Return (x, y) of the center of cell containing provided text 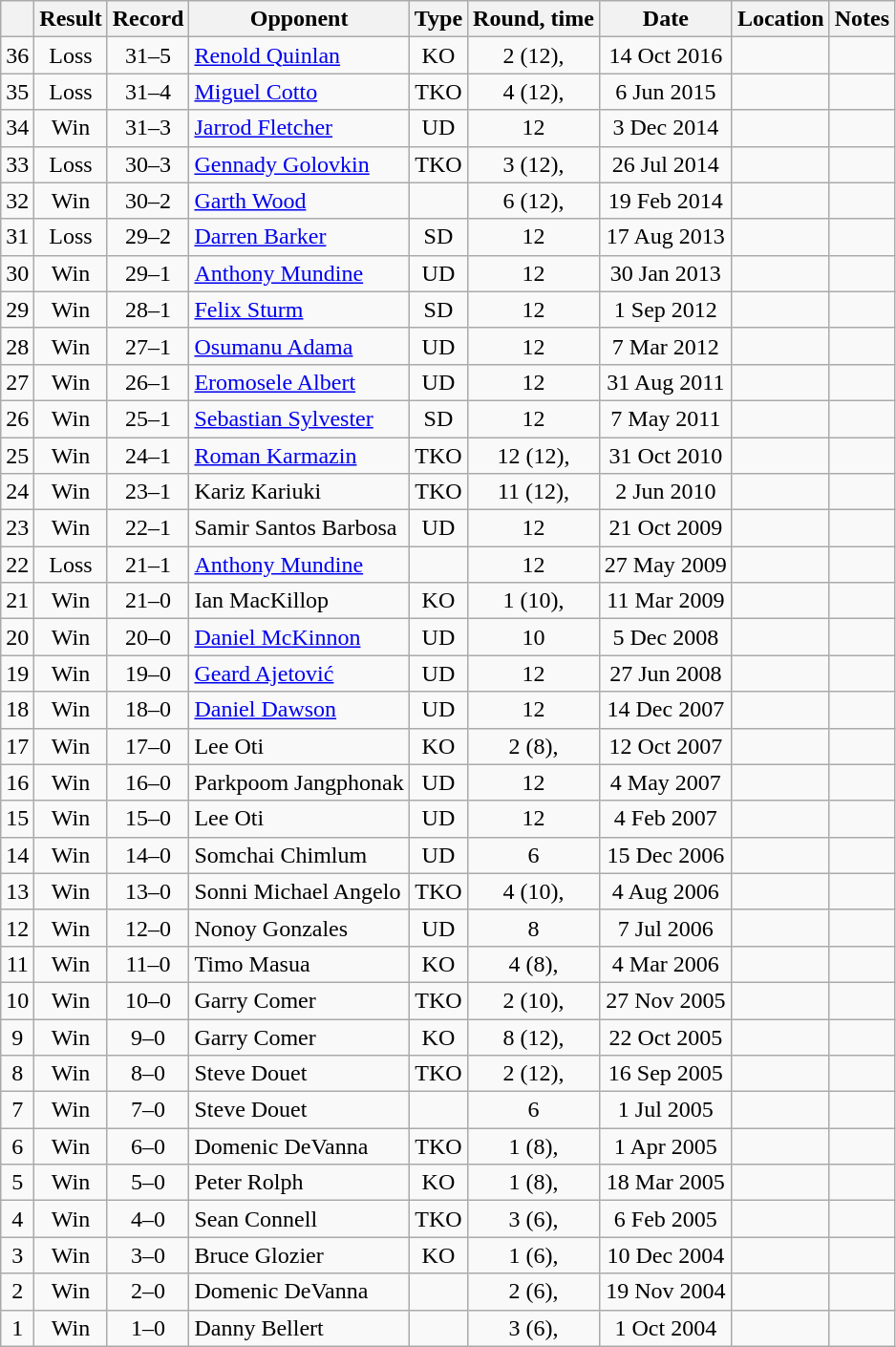
5 (17, 1183)
30 Jan 2013 (665, 273)
3 (17, 1255)
6 Jun 2015 (665, 92)
22–1 (148, 528)
Felix Sturm (299, 310)
4 Feb 2007 (665, 819)
10–0 (148, 1000)
26 (17, 418)
2 Jun 2010 (665, 492)
20–0 (148, 637)
Garth Wood (299, 201)
23 (17, 528)
9–0 (148, 1037)
1 (6), (534, 1255)
Location (780, 19)
6 Feb 2005 (665, 1219)
Gennady Golovkin (299, 164)
Eromosele Albert (299, 382)
1 Apr 2005 (665, 1146)
Bruce Glozier (299, 1255)
Somchai Chimlum (299, 855)
4 Mar 2006 (665, 964)
31–3 (148, 128)
19 (17, 673)
2–0 (148, 1292)
Roman Karmazin (299, 456)
Miguel Cotto (299, 92)
30–2 (148, 201)
21–1 (148, 565)
2 (8), (534, 746)
14 Oct 2016 (665, 55)
28 (17, 346)
Renold Quinlan (299, 55)
16 (17, 782)
6–0 (148, 1146)
35 (17, 92)
30–3 (148, 164)
18 (17, 710)
Opponent (299, 19)
18 Mar 2005 (665, 1183)
1 (10), (534, 601)
17–0 (148, 746)
31 Aug 2011 (665, 382)
Notes (862, 19)
Nonoy Gonzales (299, 928)
27 May 2009 (665, 565)
9 (17, 1037)
8 (12), (534, 1037)
30 (17, 273)
22 (17, 565)
Geard Ajetović (299, 673)
29–2 (148, 237)
17 Aug 2013 (665, 237)
11 Mar 2009 (665, 601)
Round, time (534, 19)
4 May 2007 (665, 782)
33 (17, 164)
31 Oct 2010 (665, 456)
1 (17, 1328)
31–4 (148, 92)
Samir Santos Barbosa (299, 528)
13–0 (148, 891)
Sean Connell (299, 1219)
3 Dec 2014 (665, 128)
10 Dec 2004 (665, 1255)
25 (17, 456)
11 (12), (534, 492)
6 (12), (534, 201)
26–1 (148, 382)
27–1 (148, 346)
12–0 (148, 928)
14 Dec 2007 (665, 710)
1–0 (148, 1328)
22 Oct 2005 (665, 1037)
Daniel Dawson (299, 710)
3 (12), (534, 164)
1 Oct 2004 (665, 1328)
7 (17, 1110)
24 (17, 492)
Sebastian Sylvester (299, 418)
4 (10), (534, 891)
27 (17, 382)
Peter Rolph (299, 1183)
Daniel McKinnon (299, 637)
21–0 (148, 601)
Date (665, 19)
25–1 (148, 418)
27 Nov 2005 (665, 1000)
27 Jun 2008 (665, 673)
14–0 (148, 855)
4 Aug 2006 (665, 891)
Jarrod Fletcher (299, 128)
15 (17, 819)
12 (12), (534, 456)
1 Sep 2012 (665, 310)
34 (17, 128)
20 (17, 637)
17 (17, 746)
11–0 (148, 964)
32 (17, 201)
Darren Barker (299, 237)
26 Jul 2014 (665, 164)
19–0 (148, 673)
Kariz Kariuki (299, 492)
13 (17, 891)
Danny Bellert (299, 1328)
28–1 (148, 310)
Result (71, 19)
2 (10), (534, 1000)
Record (148, 19)
2 (17, 1292)
1 Jul 2005 (665, 1110)
Timo Masua (299, 964)
14 (17, 855)
4 (12), (534, 92)
36 (17, 55)
4–0 (148, 1219)
5 Dec 2008 (665, 637)
8–0 (148, 1074)
Sonni Michael Angelo (299, 891)
4 (8), (534, 964)
12 Oct 2007 (665, 746)
29 (17, 310)
15 Dec 2006 (665, 855)
Osumanu Adama (299, 346)
23–1 (148, 492)
Ian MacKillop (299, 601)
5–0 (148, 1183)
7–0 (148, 1110)
7 May 2011 (665, 418)
2 (6), (534, 1292)
Parkpoom Jangphonak (299, 782)
19 Nov 2004 (665, 1292)
29–1 (148, 273)
18–0 (148, 710)
31–5 (148, 55)
21 (17, 601)
31 (17, 237)
21 Oct 2009 (665, 528)
16–0 (148, 782)
7 Jul 2006 (665, 928)
15–0 (148, 819)
Type (437, 19)
7 Mar 2012 (665, 346)
19 Feb 2014 (665, 201)
4 (17, 1219)
24–1 (148, 456)
3–0 (148, 1255)
11 (17, 964)
16 Sep 2005 (665, 1074)
